Search for the cell housing the specified text and yield its [x, y] center coordinate. 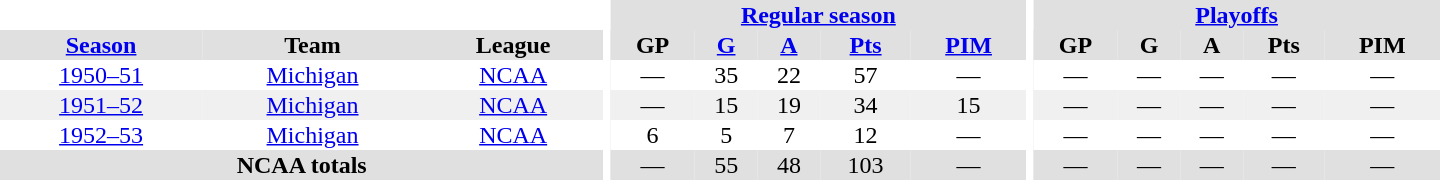
Regular season [818, 15]
55 [726, 165]
NCAA totals [302, 165]
Season [101, 45]
34 [866, 105]
Playoffs [1236, 15]
1952–53 [101, 135]
1950–51 [101, 75]
Team [312, 45]
19 [790, 105]
12 [866, 135]
1951–52 [101, 105]
103 [866, 165]
35 [726, 75]
48 [790, 165]
57 [866, 75]
7 [790, 135]
5 [726, 135]
6 [652, 135]
22 [790, 75]
League [513, 45]
